Return [x, y] of the center of cell containing provided text 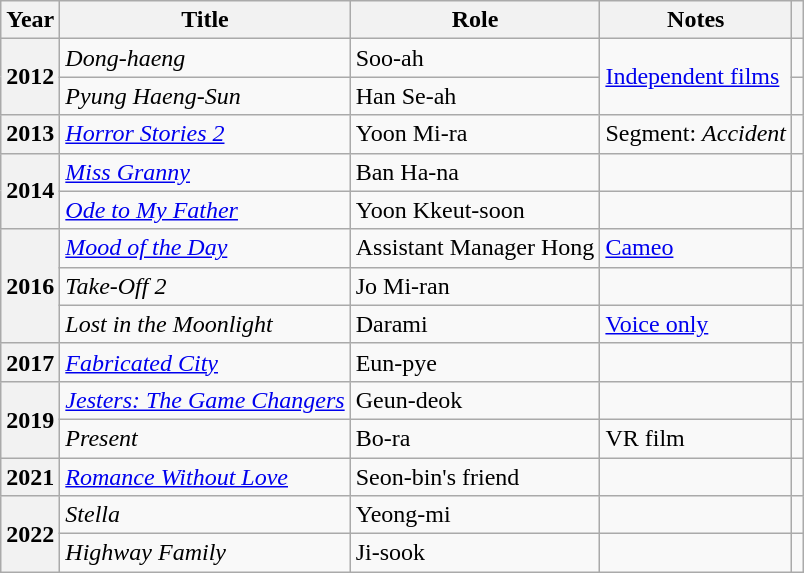
2017 [30, 362]
Yeong-mi [475, 515]
Stella [205, 515]
Segment: Accident [696, 134]
Han Se-ah [475, 96]
Notes [696, 20]
Voice only [696, 324]
Pyung Haeng-Sun [205, 96]
Ode to My Father [205, 210]
Highway Family [205, 553]
Lost in the Moonlight [205, 324]
2012 [30, 77]
Dong-haeng [205, 58]
Horror Stories 2 [205, 134]
Seon-bin's friend [475, 477]
Yoon Kkeut-soon [475, 210]
Ban Ha-na [475, 172]
Take-Off 2 [205, 286]
Jesters: The Game Changers [205, 400]
Miss Granny [205, 172]
2019 [30, 419]
Independent films [696, 77]
2013 [30, 134]
2014 [30, 191]
Present [205, 438]
Yoon Mi-ra [475, 134]
Jo Mi-ran [475, 286]
Darami [475, 324]
Year [30, 20]
2021 [30, 477]
Role [475, 20]
Mood of the Day [205, 248]
Geun-deok [475, 400]
Fabricated City [205, 362]
2022 [30, 534]
Ji-sook [475, 553]
Soo-ah [475, 58]
VR film [696, 438]
Eun-pye [475, 362]
Bo-ra [475, 438]
2016 [30, 286]
Cameo [696, 248]
Title [205, 20]
Romance Without Love [205, 477]
Assistant Manager Hong [475, 248]
